Identify which cell holds the provided text, then report its [x, y] central coordinate. 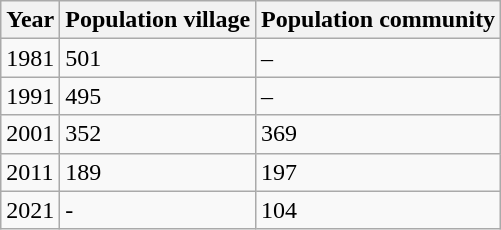
104 [378, 210]
2011 [30, 172]
Population community [378, 20]
1981 [30, 58]
Year [30, 20]
- [158, 210]
369 [378, 134]
501 [158, 58]
2021 [30, 210]
189 [158, 172]
495 [158, 96]
1991 [30, 96]
352 [158, 134]
197 [378, 172]
2001 [30, 134]
Population village [158, 20]
